Locate the cell with the specified text and output its (x, y) center coordinate. 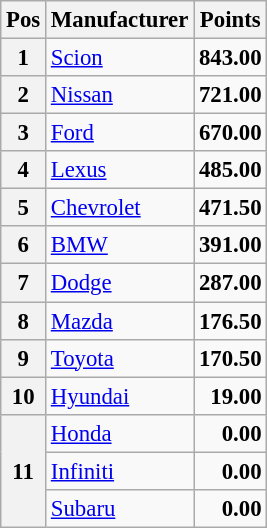
Chevrolet (120, 208)
Ford (120, 133)
Lexus (120, 170)
1 (24, 58)
11 (24, 470)
Subaru (120, 509)
Mazda (120, 321)
Toyota (120, 358)
9 (24, 358)
176.50 (230, 321)
Pos (24, 20)
6 (24, 245)
843.00 (230, 58)
670.00 (230, 133)
170.50 (230, 358)
19.00 (230, 396)
Manufacturer (120, 20)
471.50 (230, 208)
Nissan (120, 95)
391.00 (230, 245)
3 (24, 133)
Dodge (120, 283)
Infiniti (120, 471)
Honda (120, 433)
4 (24, 170)
7 (24, 283)
10 (24, 396)
721.00 (230, 95)
Hyundai (120, 396)
287.00 (230, 283)
5 (24, 208)
BMW (120, 245)
2 (24, 95)
Points (230, 20)
Scion (120, 58)
485.00 (230, 170)
8 (24, 321)
